From the cell containing the given text, extract its center point as (x, y) coordinate. 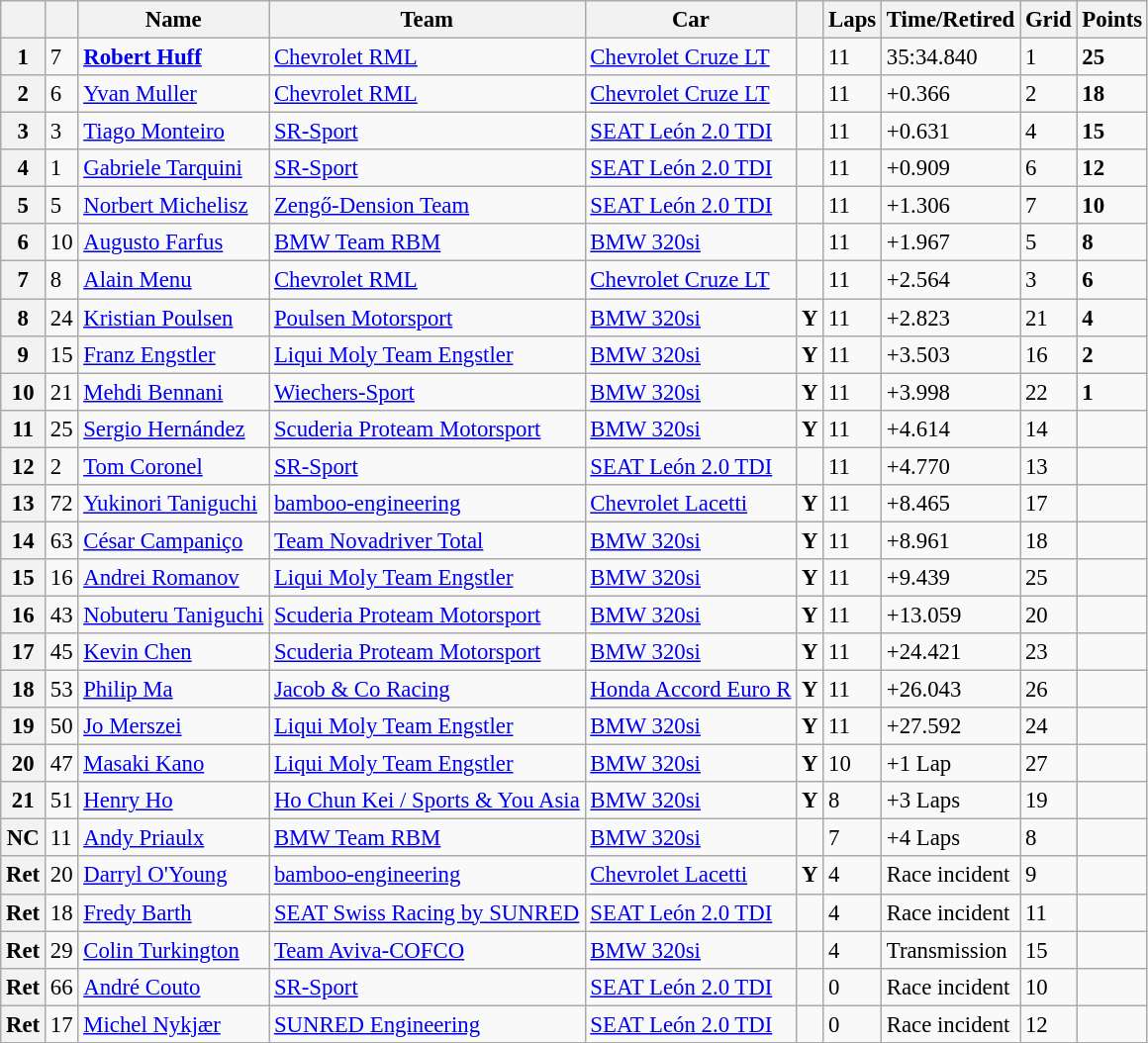
Kristian Poulsen (174, 318)
+26.043 (951, 690)
Time/Retired (951, 20)
Ho Chun Kei / Sports & You Asia (428, 801)
+24.421 (951, 652)
+1.306 (951, 206)
72 (61, 504)
Tom Coronel (174, 466)
+4.614 (951, 428)
Colin Turkington (174, 950)
45 (61, 652)
Gabriele Tarquini (174, 168)
Robert Huff (174, 57)
+13.059 (951, 615)
43 (61, 615)
27 (1049, 764)
23 (1049, 652)
50 (61, 726)
+3.503 (951, 354)
Wiechers-Sport (428, 392)
Fredy Barth (174, 912)
Augusto Farfus (174, 242)
Team Aviva-COFCO (428, 950)
Philip Ma (174, 690)
+0.631 (951, 132)
César Campaniço (174, 540)
+3.998 (951, 392)
+27.592 (951, 726)
Alain Menu (174, 280)
+9.439 (951, 578)
+8.961 (951, 540)
Masaki Kano (174, 764)
Zengő-Dension Team (428, 206)
53 (61, 690)
Yvan Muller (174, 94)
SEAT Swiss Racing by SUNRED (428, 912)
+1 Lap (951, 764)
Team (428, 20)
22 (1049, 392)
Car (691, 20)
66 (61, 987)
Mehdi Bennani (174, 392)
Transmission (951, 950)
+2.823 (951, 318)
Laps (853, 20)
+3 Laps (951, 801)
29 (61, 950)
35:34.840 (951, 57)
Tiago Monteiro (174, 132)
Poulsen Motorsport (428, 318)
+0.366 (951, 94)
Nobuteru Taniguchi (174, 615)
Andy Priaulx (174, 838)
SUNRED Engineering (428, 1024)
Jo Merszei (174, 726)
63 (61, 540)
Michel Nykjær (174, 1024)
Honda Accord Euro R (691, 690)
+4.770 (951, 466)
Andrei Romanov (174, 578)
Points (1112, 20)
Norbert Michelisz (174, 206)
Name (174, 20)
47 (61, 764)
André Couto (174, 987)
+2.564 (951, 280)
Kevin Chen (174, 652)
+0.909 (951, 168)
Henry Ho (174, 801)
Sergio Hernández (174, 428)
Grid (1049, 20)
Yukinori Taniguchi (174, 504)
Jacob & Co Racing (428, 690)
Darryl O'Young (174, 876)
NC (24, 838)
51 (61, 801)
Team Novadriver Total (428, 540)
+4 Laps (951, 838)
Franz Engstler (174, 354)
+1.967 (951, 242)
+8.465 (951, 504)
26 (1049, 690)
